Identify which cell holds the provided text, then report its [X, Y] central coordinate. 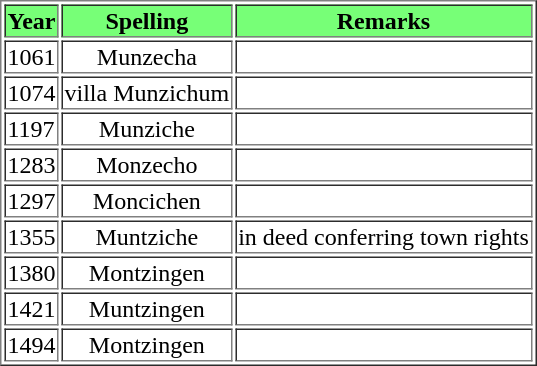
villa Munzichum [148, 92]
Munziche [148, 128]
1074 [31, 92]
in deed conferring town rights [384, 236]
Spelling [148, 20]
1061 [31, 56]
1421 [31, 308]
1355 [31, 236]
Munzecha [148, 56]
1283 [31, 164]
1197 [31, 128]
Monzecho [148, 164]
1297 [31, 200]
Muntzingen [148, 308]
Remarks [384, 20]
1494 [31, 344]
Moncichen [148, 200]
Muntziche [148, 236]
1380 [31, 272]
Year [31, 20]
